Search for the cell housing the specified text and yield its [x, y] center coordinate. 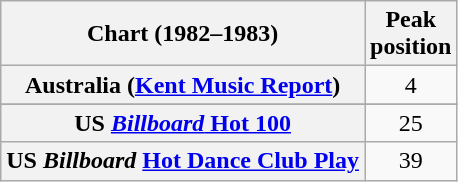
US Billboard Hot Dance Club Play [183, 161]
Chart (1982–1983) [183, 34]
Australia (Kent Music Report) [183, 85]
US Billboard Hot 100 [183, 123]
Peakposition [411, 34]
25 [411, 123]
4 [411, 85]
39 [411, 161]
